Determine the [x, y] coordinate at the center of the cell enclosing the given text.  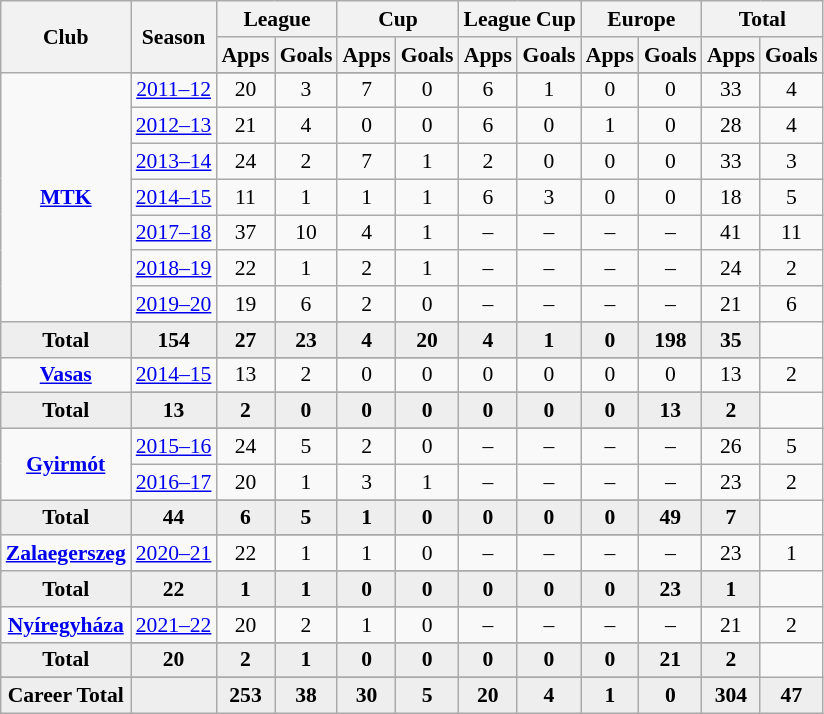
2019–20 [174, 304]
41 [731, 233]
2012–13 [174, 126]
2015–16 [174, 447]
2011–12 [174, 90]
37 [245, 233]
154 [174, 340]
Cup [398, 19]
League [276, 19]
Club [66, 36]
Gyirmót [66, 464]
2020–21 [174, 554]
League Cup [520, 19]
27 [245, 340]
2017–18 [174, 233]
28 [731, 126]
26 [731, 447]
198 [670, 340]
MTK [66, 196]
2013–14 [174, 162]
44 [174, 518]
Season [174, 36]
2021–22 [174, 625]
18 [731, 197]
304 [731, 696]
Europe [642, 19]
Nyíregyháza [66, 625]
19 [245, 304]
30 [366, 696]
38 [306, 696]
10 [306, 233]
49 [670, 518]
Zalaegerszeg [66, 554]
2016–17 [174, 482]
Vasas [66, 375]
35 [731, 340]
2018–19 [174, 269]
253 [245, 696]
Career Total [66, 696]
47 [792, 696]
